Locate the cell with the specified text and output its [X, Y] center coordinate. 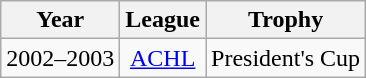
Year [60, 20]
Trophy [286, 20]
2002–2003 [60, 58]
President's Cup [286, 58]
League [163, 20]
ACHL [163, 58]
